Extract the (x, y) coordinate from the center of the cell holding the provided text.  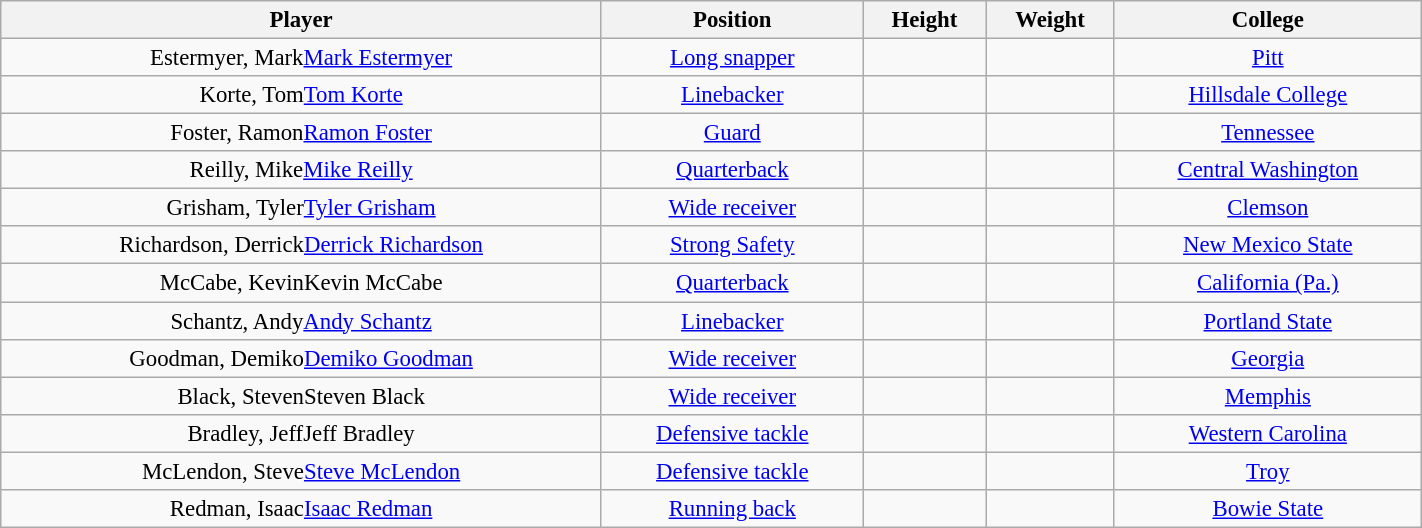
Grisham, TylerTyler Grisham (302, 208)
Central Washington (1268, 170)
Georgia (1268, 358)
Memphis (1268, 396)
California (Pa.) (1268, 283)
Foster, RamonRamon Foster (302, 133)
Redman, IsaacIsaac Redman (302, 508)
College (1268, 20)
Running back (732, 508)
Strong Safety (732, 245)
Richardson, DerrickDerrick Richardson (302, 245)
Position (732, 20)
Player (302, 20)
Schantz, AndyAndy Schantz (302, 321)
Estermyer, MarkMark Estermyer (302, 57)
McLendon, SteveSteve McLendon (302, 471)
Weight (1050, 20)
Goodman, DemikoDemiko Goodman (302, 358)
Tennessee (1268, 133)
Western Carolina (1268, 433)
Korte, TomTom Korte (302, 95)
Hillsdale College (1268, 95)
Black, StevenSteven Black (302, 396)
Reilly, MikeMike Reilly (302, 170)
McCabe, KevinKevin McCabe (302, 283)
Bowie State (1268, 508)
Portland State (1268, 321)
Troy (1268, 471)
Long snapper (732, 57)
Height (924, 20)
Pitt (1268, 57)
Clemson (1268, 208)
Bradley, JeffJeff Bradley (302, 433)
Guard (732, 133)
New Mexico State (1268, 245)
